Provide the [x, y] coordinate of the cell's center where the given text is located.  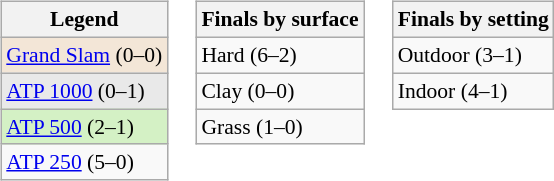
Legend [84, 20]
ATP 500 (2–1) [84, 127]
Grand Slam (0–0) [84, 55]
ATP 1000 (0–1) [84, 91]
Clay (0–0) [280, 91]
Indoor (4–1) [474, 91]
Grass (1–0) [280, 127]
Outdoor (3–1) [474, 55]
Finals by setting [474, 20]
Finals by surface [280, 20]
ATP 250 (5–0) [84, 162]
Hard (6–2) [280, 55]
